For the text-containing cell, return its midpoint in (X, Y) coordinate format. 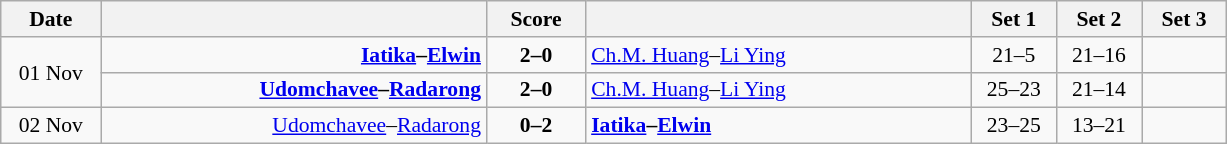
Set 1 (1014, 19)
0–2 (536, 126)
02 Nov (51, 126)
01 Nov (51, 72)
13–21 (1098, 126)
25–23 (1014, 90)
21–14 (1098, 90)
Set 3 (1184, 19)
21–16 (1098, 55)
Date (51, 19)
23–25 (1014, 126)
21–5 (1014, 55)
Set 2 (1098, 19)
Score (536, 19)
